Return [X, Y] of the center of cell containing provided text 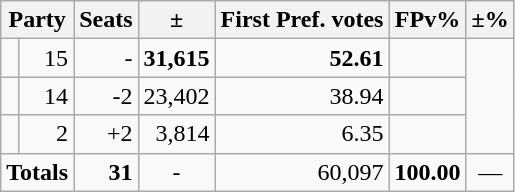
+2 [106, 134]
23,402 [176, 96]
15 [46, 58]
31,615 [176, 58]
3,814 [176, 134]
— [490, 172]
±% [490, 20]
Totals [38, 172]
14 [46, 96]
60,097 [302, 172]
52.61 [302, 58]
31 [106, 172]
38.94 [302, 96]
Party [38, 20]
2 [46, 134]
100.00 [428, 172]
First Pref. votes [302, 20]
6.35 [302, 134]
FPv% [428, 20]
-2 [106, 96]
± [176, 20]
Seats [106, 20]
